Search for the cell housing the specified text and yield its [X, Y] center coordinate. 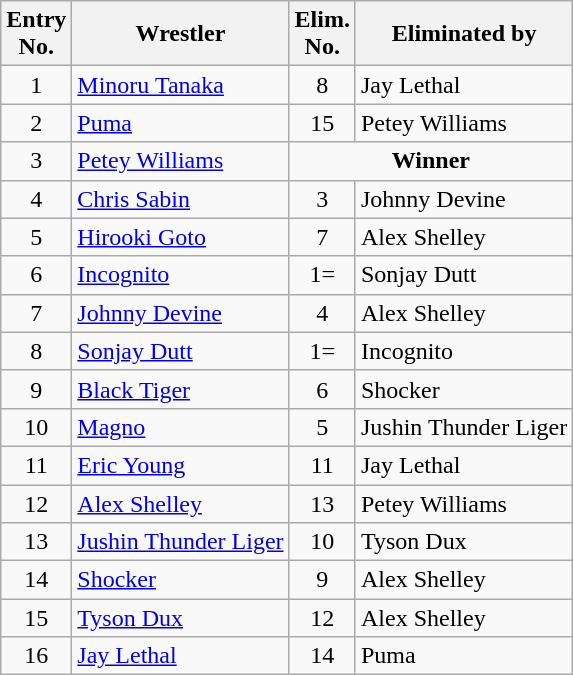
Chris Sabin [180, 199]
Magno [180, 427]
EntryNo. [36, 34]
16 [36, 656]
Hirooki Goto [180, 237]
Eliminated by [464, 34]
Minoru Tanaka [180, 85]
Black Tiger [180, 389]
Eric Young [180, 465]
Winner [431, 161]
1 [36, 85]
Wrestler [180, 34]
Elim.No. [322, 34]
2 [36, 123]
